For the text-containing cell, return its midpoint in (x, y) coordinate format. 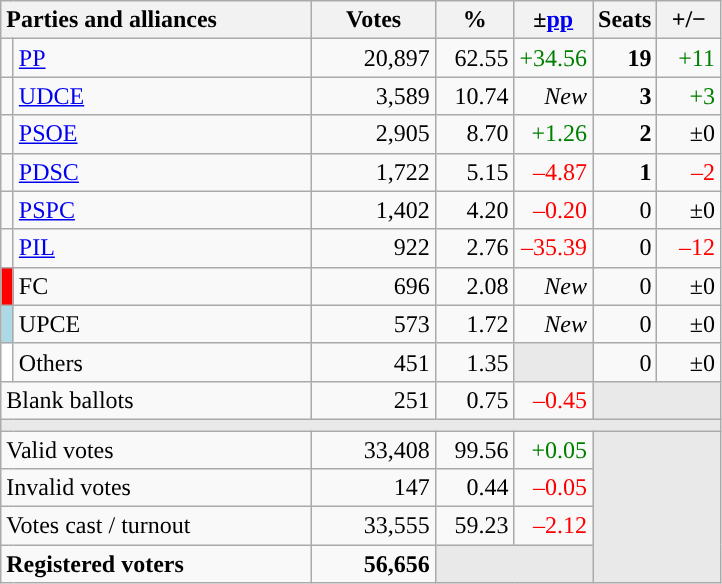
1 (625, 172)
20,897 (374, 58)
2.76 (474, 248)
–2.12 (554, 526)
251 (374, 400)
PDSC (162, 172)
PIL (162, 248)
1,722 (374, 172)
Parties and alliances (156, 20)
±pp (554, 20)
2.08 (474, 286)
Votes (374, 20)
8.70 (474, 134)
451 (374, 362)
–4.87 (554, 172)
19 (625, 58)
UDCE (162, 96)
–0.45 (554, 400)
1,402 (374, 210)
Valid votes (156, 449)
2 (625, 134)
4.20 (474, 210)
Registered voters (156, 564)
922 (374, 248)
% (474, 20)
Others (162, 362)
3,589 (374, 96)
+1.26 (554, 134)
PSPC (162, 210)
PP (162, 58)
573 (374, 324)
Votes cast / turnout (156, 526)
–35.39 (554, 248)
5.15 (474, 172)
3 (625, 96)
+0.05 (554, 449)
59.23 (474, 526)
10.74 (474, 96)
33,408 (374, 449)
0.44 (474, 488)
Invalid votes (156, 488)
1.72 (474, 324)
–2 (689, 172)
0.75 (474, 400)
–12 (689, 248)
1.35 (474, 362)
56,656 (374, 564)
696 (374, 286)
+/− (689, 20)
Blank ballots (156, 400)
62.55 (474, 58)
–0.20 (554, 210)
99.56 (474, 449)
+3 (689, 96)
+34.56 (554, 58)
33,555 (374, 526)
FC (162, 286)
Seats (625, 20)
147 (374, 488)
–0.05 (554, 488)
UPCE (162, 324)
+11 (689, 58)
2,905 (374, 134)
PSOE (162, 134)
